Scan for the cell matching the given text and deliver its [X, Y] coordinate at center. 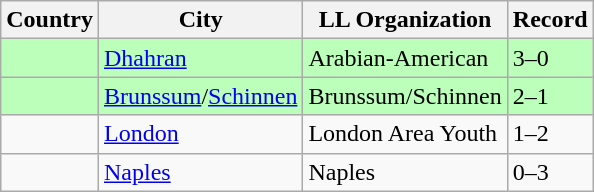
3–0 [550, 58]
Country [50, 20]
0–3 [550, 172]
LL Organization [405, 20]
City [200, 20]
Arabian-American [405, 58]
Dhahran [200, 58]
Record [550, 20]
2–1 [550, 96]
London [200, 134]
1–2 [550, 134]
London Area Youth [405, 134]
